Find where the given text appears and provide that cell's center as (x, y) coordinate. 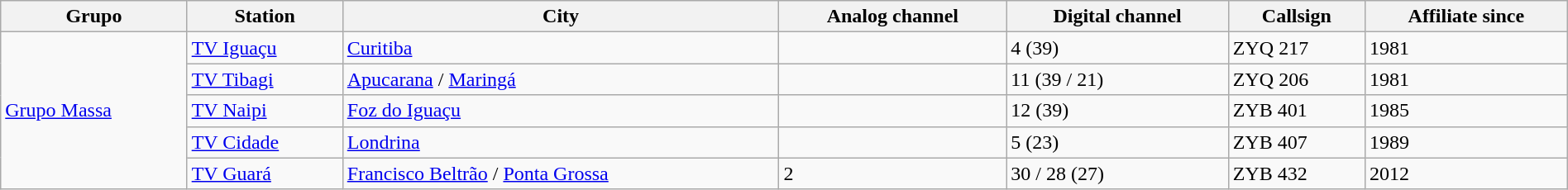
1989 (1465, 142)
5 (23) (1117, 142)
Grupo Massa (94, 111)
Francisco Beltrão / Ponta Grossa (561, 173)
11 (39 / 21) (1117, 79)
TV Tibagi (265, 79)
ZYB 432 (1297, 173)
Digital channel (1117, 17)
Station (265, 17)
1985 (1465, 111)
Callsign (1297, 17)
4 (39) (1117, 48)
Analog channel (893, 17)
2 (893, 173)
TV Cidade (265, 142)
ZYB 401 (1297, 111)
Apucarana / Maringá (561, 79)
12 (39) (1117, 111)
Affiliate since (1465, 17)
ZYB 407 (1297, 142)
TV Guará (265, 173)
Grupo (94, 17)
Foz do Iguaçu (561, 111)
TV Naipi (265, 111)
30 / 28 (27) (1117, 173)
Curitiba (561, 48)
Londrina (561, 142)
ZYQ 217 (1297, 48)
ZYQ 206 (1297, 79)
City (561, 17)
2012 (1465, 173)
TV Iguaçu (265, 48)
